Output the (x, y) coordinate of the center of the cell containing the given text.  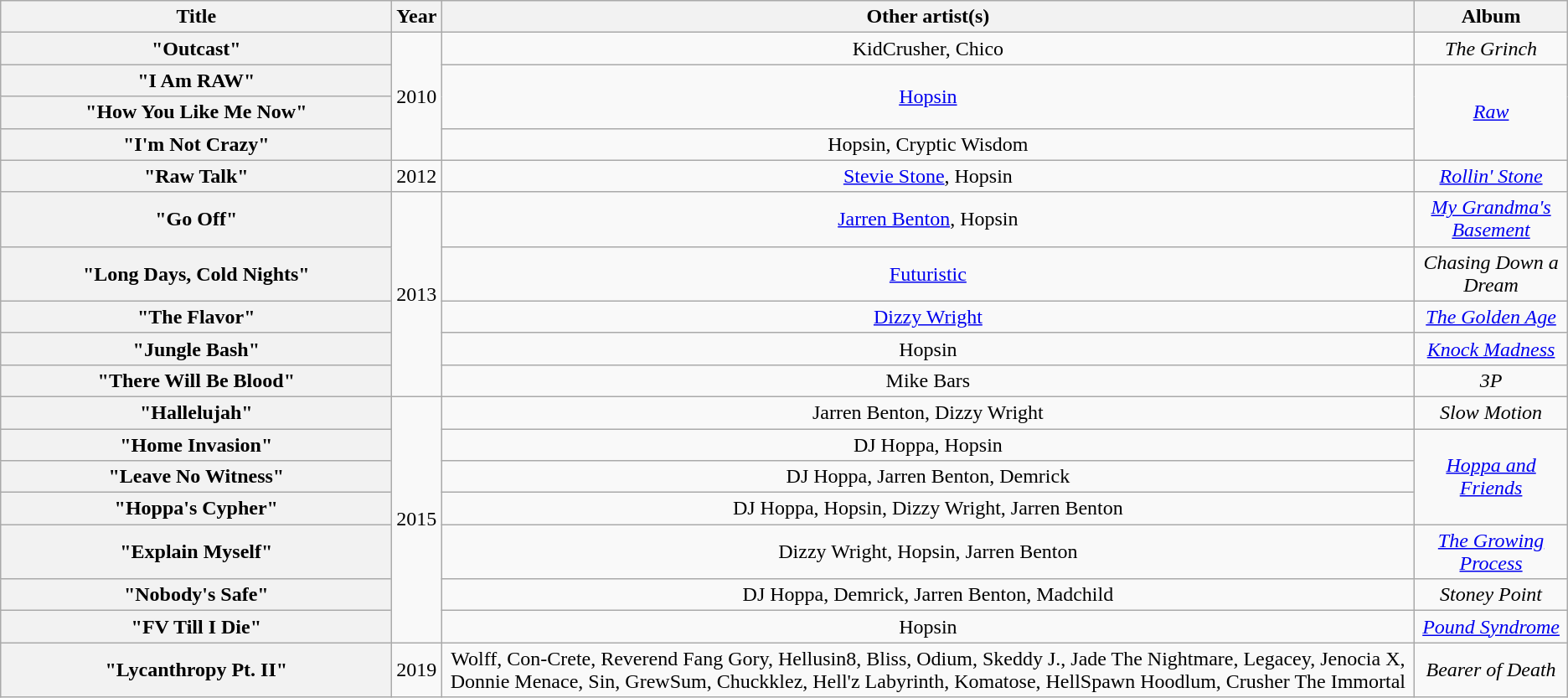
"Jungle Bash" (196, 349)
2019 (417, 670)
"There Will Be Blood" (196, 380)
KidCrusher, Chico (928, 49)
Raw (1491, 112)
DJ Hoppa, Hopsin (928, 445)
2013 (417, 294)
Stevie Stone, Hopsin (928, 176)
"I Am RAW" (196, 80)
"How You Like Me Now" (196, 112)
"FV Till I Die" (196, 627)
2012 (417, 176)
The Golden Age (1491, 317)
Stoney Point (1491, 595)
The Growing Process (1491, 551)
Year (417, 17)
2010 (417, 96)
Pound Syndrome (1491, 627)
2015 (417, 520)
Title (196, 17)
Dizzy Wright (928, 317)
"Nobody's Safe" (196, 595)
My Grandma's Basement (1491, 220)
Chasing Down a Dream (1491, 273)
Futuristic (928, 273)
"Hallelujah" (196, 412)
Hoppa and Friends (1491, 477)
Mike Bars (928, 380)
Dizzy Wright, Hopsin, Jarren Benton (928, 551)
"Home Invasion" (196, 445)
"Explain Myself" (196, 551)
Slow Motion (1491, 412)
"Hoppa's Cypher" (196, 509)
"The Flavor" (196, 317)
Bearer of Death (1491, 670)
Other artist(s) (928, 17)
"Go Off" (196, 220)
Rollin' Stone (1491, 176)
3P (1491, 380)
"Raw Talk" (196, 176)
"Leave No Witness" (196, 477)
DJ Hoppa, Demrick, Jarren Benton, Madchild (928, 595)
"Outcast" (196, 49)
DJ Hoppa, Hopsin, Dizzy Wright, Jarren Benton (928, 509)
"I'm Not Crazy" (196, 144)
Album (1491, 17)
DJ Hoppa, Jarren Benton, Demrick (928, 477)
The Grinch (1491, 49)
Jarren Benton, Dizzy Wright (928, 412)
"Lycanthropy Pt. II" (196, 670)
"Long Days, Cold Nights" (196, 273)
Jarren Benton, Hopsin (928, 220)
Hopsin, Cryptic Wisdom (928, 144)
Knock Madness (1491, 349)
